Determine the (x, y) coordinate at the center of the cell enclosing the given text.  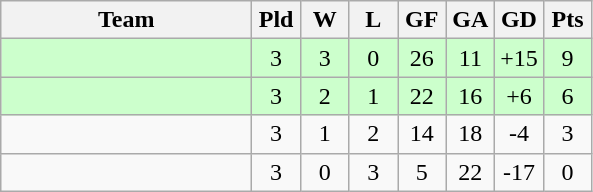
W (324, 20)
-4 (520, 134)
GF (422, 20)
L (374, 20)
6 (568, 96)
5 (422, 172)
Pts (568, 20)
14 (422, 134)
18 (470, 134)
+6 (520, 96)
11 (470, 58)
+15 (520, 58)
GA (470, 20)
16 (470, 96)
GD (520, 20)
Team (126, 20)
Pld (276, 20)
-17 (520, 172)
26 (422, 58)
9 (568, 58)
